Extract the (X, Y) coordinate from the center of the cell holding the provided text.  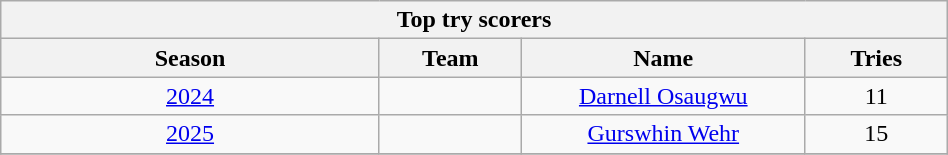
Gurswhin Wehr (663, 134)
Name (663, 58)
2024 (190, 96)
11 (876, 96)
Team (450, 58)
Tries (876, 58)
2025 (190, 134)
Top try scorers (474, 20)
Darnell Osaugwu (663, 96)
Season (190, 58)
15 (876, 134)
